Identify which cell holds the provided text, then report its [x, y] central coordinate. 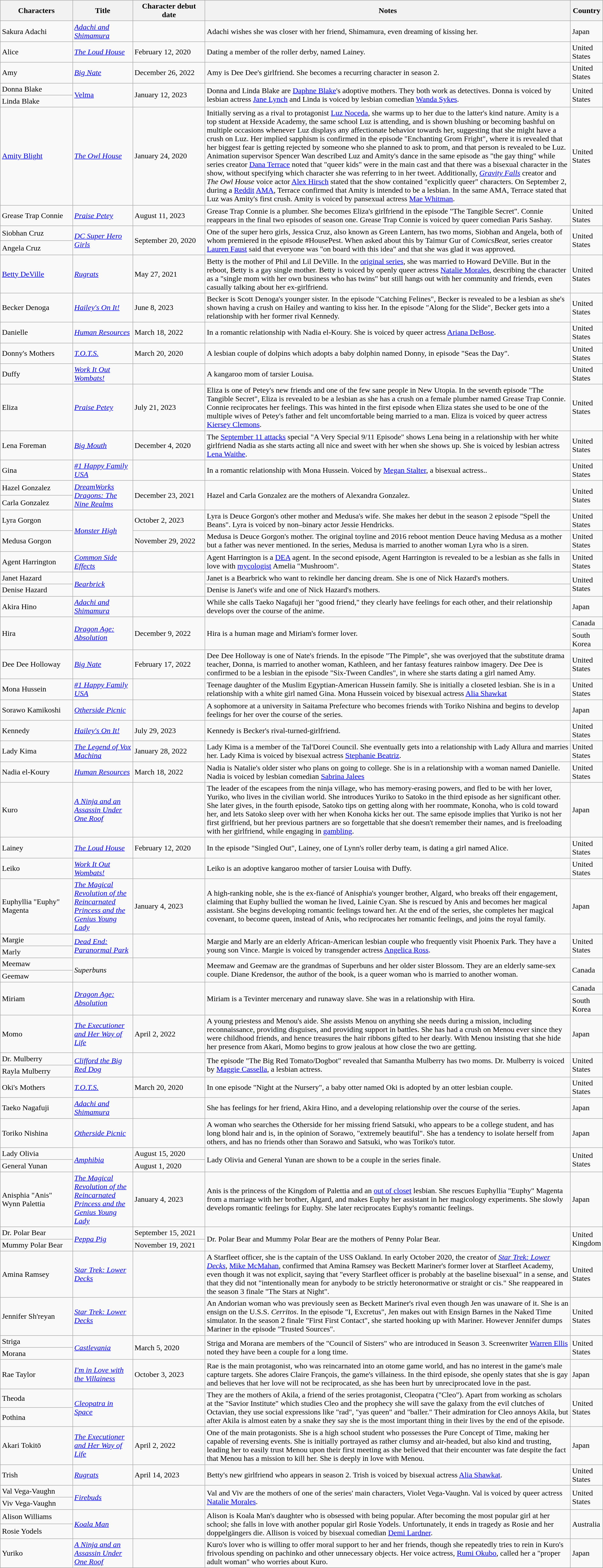
Kennedy [36, 731]
June 8, 2023 [169, 307]
Angela Cruz [36, 248]
November 19, 2021 [169, 1245]
Betty DeVille [36, 274]
October 2, 2023 [169, 520]
Duffy [36, 374]
Rosie Yodels [36, 1531]
Amphibia [102, 1160]
In a romantic relationship with Mona Hussein. Voiced by Megan Stalter, a bisexual actress.. [388, 471]
Dead End: Paranormal Park [102, 946]
September 15, 2021 [169, 1233]
Becker Denoga [36, 307]
Monster High [102, 531]
Big Mouth [102, 445]
Geemaw [36, 976]
Morana [36, 1353]
Amity Blight [36, 156]
Sakura Adachi [36, 31]
United Kingdom [587, 1239]
Leiko is an adoptive kangaroo mother of tarsier Louisa with Duffy. [388, 869]
Striga [36, 1341]
Dr. Polar Bear and Mummy Polar Bear are the mothers of Penny Polar Bear. [388, 1239]
Janet Hazard [36, 578]
Miriam is a Tevinter mercenary and runaway slave. She was in a relationship with Hira. [388, 998]
Gina [36, 471]
Dr. Mulberry [36, 1059]
Agent Harrington [36, 561]
Dee Dee Holloway [36, 664]
Bearbrick [102, 584]
Kennedy is Becker's rival-turned-girlfriend. [388, 731]
Lady Kima [36, 752]
August 1, 2020 [169, 1166]
Alison Williams [36, 1517]
November 29, 2022 [169, 541]
Sorawo Kamikoshi [36, 710]
March 5, 2020 [169, 1347]
Peppa Pig [102, 1239]
The episode "The Big Red Tomato/Dogbot" revealed that Samantha Mulberry has two moms. Dr. Mulberry is voiced by Maggie Cassella, a lesbian actress. [388, 1065]
A kangaroo mom of tarsier Louisa. [388, 374]
Anisphia "Anis" Wynn Palettia [36, 1199]
Rae Taylor [36, 1374]
Trish [36, 1475]
January 24, 2020 [169, 156]
A lesbian couple of dolpins which adopts a baby dolphin named Donny, in episode "Seas the Day". [388, 353]
Superbuns [102, 970]
Hazel Gonzalez [36, 488]
August 15, 2020 [169, 1154]
Title [102, 11]
August 11, 2023 [169, 216]
In the episode "Singled Out", Lainey, one of Lynn's roller derby team, is dating a girl named Alice. [388, 848]
Cleopatra in Space [102, 1408]
Mummy Polar Bear [36, 1245]
The Legend of Vox Machina [102, 752]
Velma [102, 95]
Theoda [36, 1398]
Lena Foreman [36, 445]
December 9, 2022 [169, 633]
Eliza [36, 408]
Kuro [36, 810]
July 21, 2023 [169, 408]
Marly [36, 952]
Val Vega-Vaughn [36, 1491]
Rayla Mulberry [36, 1071]
DreamWorks Dragons: The Nine Realms [102, 495]
Miriam [36, 998]
Hira [36, 633]
Euphyllia "Euphy" Magenta [36, 906]
DC Super Hero Girls [102, 240]
December 4, 2020 [169, 445]
Betty's new girlfriend who appears in season 2. Trish is voiced by bisexual actress Alia Shawkat. [388, 1475]
Lady Olivia [36, 1154]
Notes [388, 11]
Lady Olivia and General Yunan are shown to be a couple in the series finale. [388, 1160]
Common Side Effects [102, 561]
Hira is a human mage and Miriam's former lover. [388, 633]
Adachi wishes she was closer with her friend, Shimamura, even dreaming of kissing her. [388, 31]
Yuriko [36, 1553]
Pothina [36, 1417]
Carla Gonzalez [36, 503]
January 12, 2023 [169, 95]
Momo [36, 1034]
Margie [36, 940]
Firebuds [102, 1497]
Akira Hino [36, 607]
Castlevania [102, 1347]
Country [587, 11]
Leiko [36, 869]
July 29, 2023 [169, 731]
Denise is Janet's wife and one of Nick Hazard's mothers. [388, 590]
General Yunan [36, 1166]
December 26, 2022 [169, 72]
Lainey [36, 848]
In a romantic relationship with Nadia el-Koury. She is voiced by queer actress Ariana DeBose. [388, 333]
Hazel and Carla Gonzalez are the mothers of Alexandra Gonzalez. [388, 495]
Medusa Gorgon [36, 541]
Val and Viv are the mothers of one of the series' main characters, Violet Vega-Vaughn. Val is voiced by queer actress Natalie Morales. [388, 1497]
Linda Blake [36, 101]
Amy is Dee Dee's girlfriend. She becomes a recurring character in season 2. [388, 72]
Taeko Nagafuji [36, 1108]
Dating a member of the roller derby, named Lainey. [388, 52]
Oki's Mothers [36, 1087]
December 23, 2021 [169, 495]
Siobhan Cruz [36, 233]
Meemaw [36, 964]
Dr. Polar Bear [36, 1233]
I'm in Love with the Villainess [102, 1374]
Toriko Nishina [36, 1133]
April 14, 2023 [169, 1475]
Janet is a Bearbrick who want to rekindle her dancing dream. She is one of Nick Hazard's mothers. [388, 578]
Viv Vega-Vaughn [36, 1503]
September 20, 2020 [169, 240]
October 3, 2023 [169, 1374]
May 27, 2021 [169, 274]
Akari Tokitō [36, 1445]
Characters [36, 11]
January 28, 2022 [169, 752]
Denise Hazard [36, 590]
Lyra Gorgon [36, 520]
Donny's Mothers [36, 353]
February 17, 2022 [169, 664]
Mona Hussein [36, 689]
Donna Blake [36, 89]
Character debut date [169, 11]
In one episode "Night at the Nursery", a baby otter named Oki is adopted by an otter lesbian couple. [388, 1087]
Grease Trap Connie [36, 216]
Alice [36, 52]
She has feelings for her friend, Akira Hino, and a developing relationship over the course of the series. [388, 1108]
Amy [36, 72]
The Owl House [102, 156]
Nadia el-Koury [36, 772]
Amina Ramsey [36, 1274]
Clifford the Big Red Dog [102, 1065]
Danielle [36, 333]
Australia [587, 1524]
Koala Man [102, 1524]
Jennifer Sh'reyan [36, 1316]
